Extract the [X, Y] coordinate from the center of the cell holding the provided text.  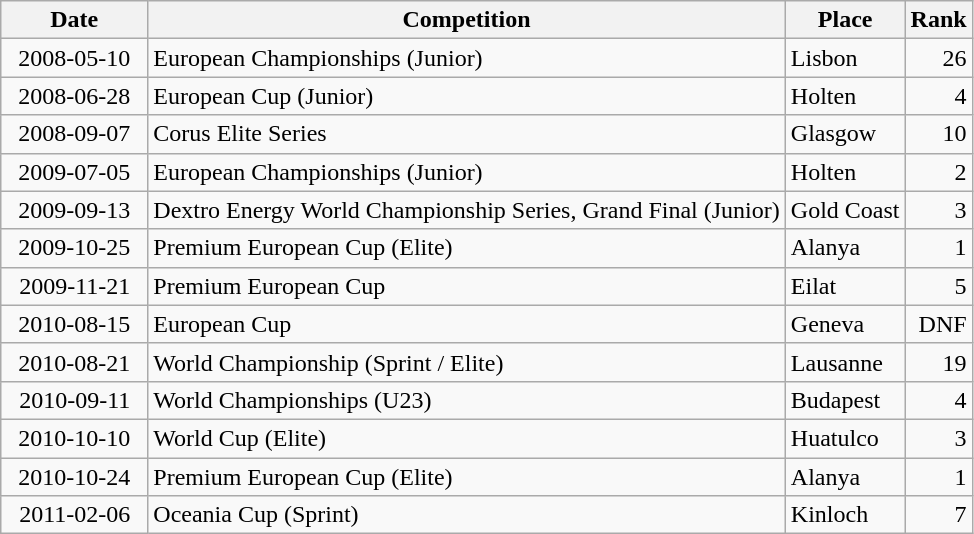
Date [74, 20]
Budapest [845, 400]
2010-08-21 [74, 362]
26 [938, 58]
European Cup (Junior) [467, 96]
2009-10-25 [74, 248]
World Cup (Elite) [467, 438]
Premium European Cup [467, 286]
Rank [938, 20]
World Championships (U23) [467, 400]
European Cup [467, 324]
2 [938, 172]
19 [938, 362]
2009-09-13 [74, 210]
2009-07-05 [74, 172]
Huatulco [845, 438]
Corus Elite Series [467, 134]
Kinloch [845, 515]
Lisbon [845, 58]
2011-02-06 [74, 515]
10 [938, 134]
Geneva [845, 324]
2008-09-07 [74, 134]
2009-11-21 [74, 286]
7 [938, 515]
2008-05-10 [74, 58]
2010-08-15 [74, 324]
Oceania Cup (Sprint) [467, 515]
Glasgow [845, 134]
2010-10-24 [74, 477]
2010-10-10 [74, 438]
Lausanne [845, 362]
2008-06-28 [74, 96]
DNF [938, 324]
Gold Coast [845, 210]
Eilat [845, 286]
5 [938, 286]
Place [845, 20]
World Championship (Sprint / Elite) [467, 362]
Competition [467, 20]
Dextro Energy World Championship Series, Grand Final (Junior) [467, 210]
2010-09-11 [74, 400]
